Extract the (x, y) coordinate from the center of the cell holding the provided text.  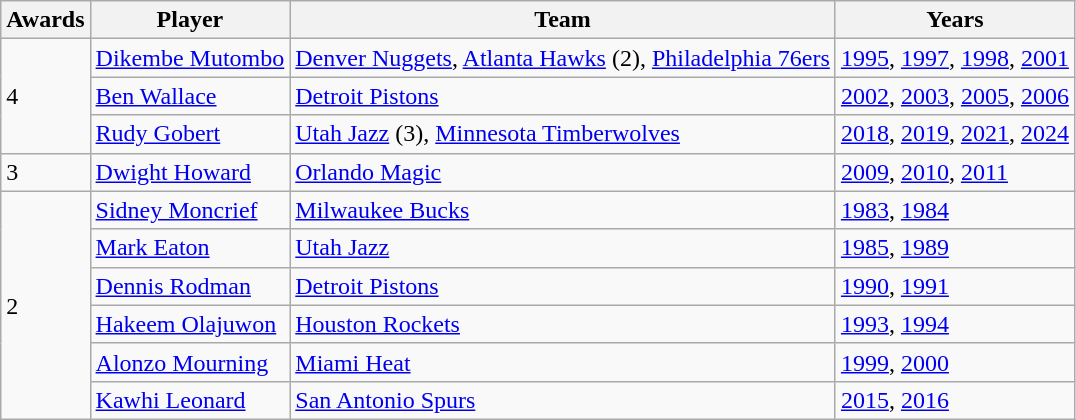
3 (46, 172)
2002, 2003, 2005, 2006 (954, 96)
1983, 1984 (954, 210)
San Antonio Spurs (563, 400)
Dikembe Mutombo (190, 58)
Kawhi Leonard (190, 400)
Dennis Rodman (190, 286)
Years (954, 20)
1990, 1991 (954, 286)
1993, 1994 (954, 324)
1999, 2000 (954, 362)
Utah Jazz (3), Minnesota Timberwolves (563, 134)
1985, 1989 (954, 248)
Orlando Magic (563, 172)
Hakeem Olajuwon (190, 324)
Team (563, 20)
1995, 1997, 1998, 2001 (954, 58)
2009, 2010, 2011 (954, 172)
Ben Wallace (190, 96)
Dwight Howard (190, 172)
Awards (46, 20)
Player (190, 20)
Milwaukee Bucks (563, 210)
4 (46, 96)
Utah Jazz (563, 248)
Mark Eaton (190, 248)
Denver Nuggets, Atlanta Hawks (2), Philadelphia 76ers (563, 58)
2018, 2019, 2021, 2024 (954, 134)
2 (46, 305)
Sidney Moncrief (190, 210)
Houston Rockets (563, 324)
Alonzo Mourning (190, 362)
2015, 2016 (954, 400)
Miami Heat (563, 362)
Rudy Gobert (190, 134)
